Extract the (x, y) coordinate from the center of the cell holding the provided text.  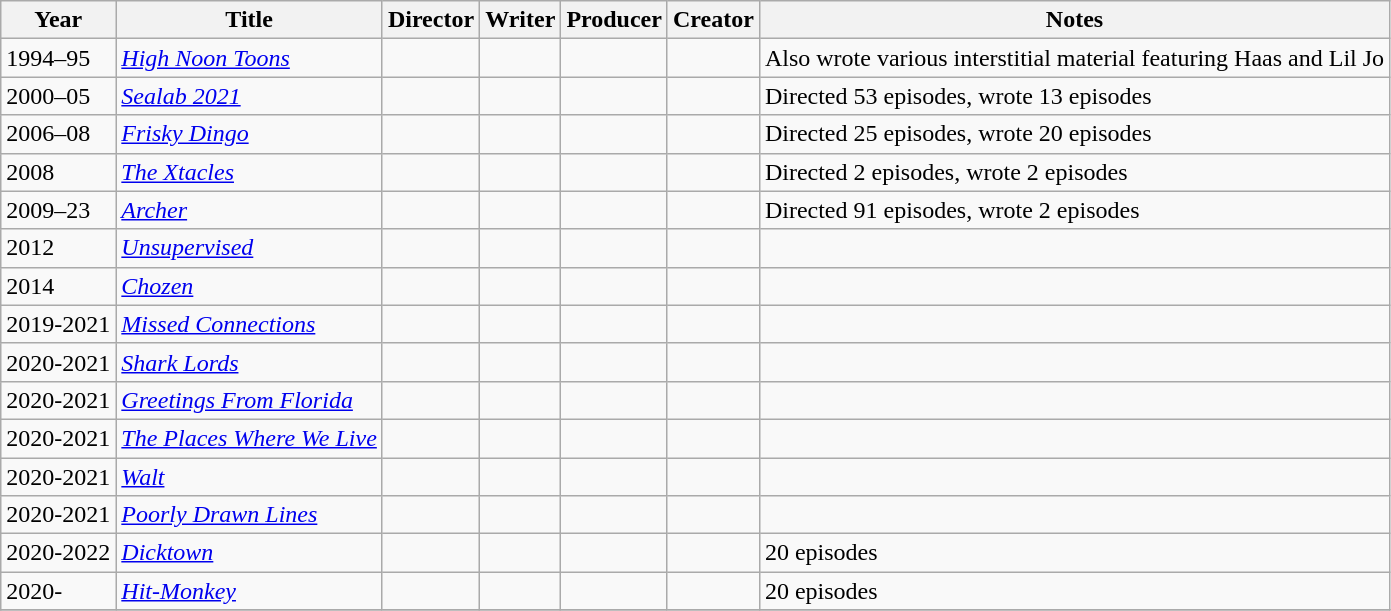
Missed Connections (250, 324)
The Places Where We Live (250, 438)
Unsupervised (250, 248)
Notes (1074, 20)
Title (250, 20)
Frisky Dingo (250, 134)
Creator (713, 20)
2012 (58, 248)
2020- (58, 591)
Greetings From Florida (250, 400)
Shark Lords (250, 362)
Chozen (250, 286)
Directed 2 episodes, wrote 2 episodes (1074, 172)
Writer (520, 20)
2000–05 (58, 96)
2006–08 (58, 134)
Archer (250, 210)
2014 (58, 286)
Directed 25 episodes, wrote 20 episodes (1074, 134)
2008 (58, 172)
2019-2021 (58, 324)
Also wrote various interstitial material featuring Haas and Lil Jo (1074, 58)
Walt (250, 477)
2020-2022 (58, 553)
Directed 53 episodes, wrote 13 episodes (1074, 96)
Dicktown (250, 553)
Sealab 2021 (250, 96)
Hit-Monkey (250, 591)
Year (58, 20)
Directed 91 episodes, wrote 2 episodes (1074, 210)
High Noon Toons (250, 58)
1994–95 (58, 58)
Poorly Drawn Lines (250, 515)
Producer (614, 20)
The Xtacles (250, 172)
2009–23 (58, 210)
Director (430, 20)
